Locate the cell with the specified text and output its [x, y] center coordinate. 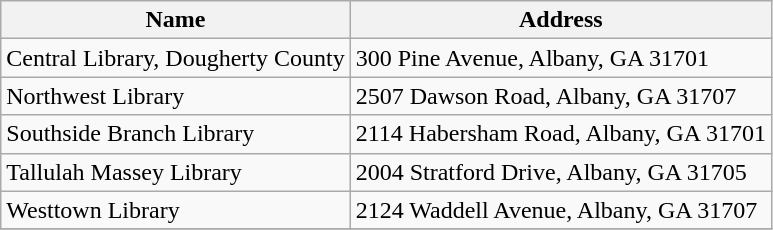
Tallulah Massey Library [176, 172]
Name [176, 20]
Westtown Library [176, 210]
2507 Dawson Road, Albany, GA 31707 [560, 96]
300 Pine Avenue, Albany, GA 31701 [560, 58]
Northwest Library [176, 96]
Central Library, Dougherty County [176, 58]
Address [560, 20]
2004 Stratford Drive, Albany, GA 31705 [560, 172]
2114 Habersham Road, Albany, GA 31701 [560, 134]
2124 Waddell Avenue, Albany, GA 31707 [560, 210]
Southside Branch Library [176, 134]
